Scan for the cell matching the given text and deliver its [X, Y] coordinate at center. 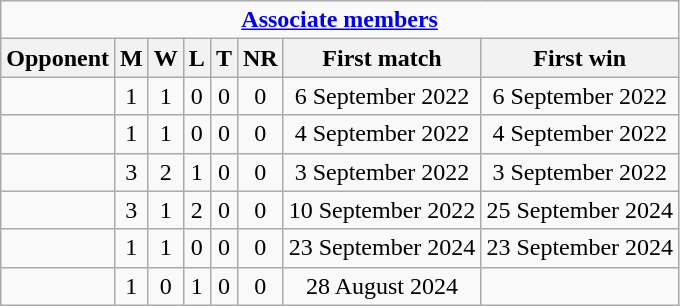
First win [580, 58]
T [224, 58]
NR [260, 58]
M [132, 58]
25 September 2024 [580, 210]
28 August 2024 [382, 286]
Opponent [58, 58]
L [196, 58]
W [166, 58]
10 September 2022 [382, 210]
First match [382, 58]
Associate members [340, 20]
